Return the [X, Y] coordinate for the center point of the cell that contains the specified text.  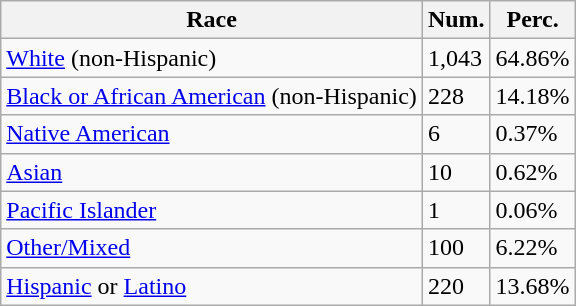
Native American [212, 134]
228 [456, 96]
Num. [456, 20]
Perc. [532, 20]
220 [456, 286]
0.62% [532, 172]
1 [456, 210]
0.06% [532, 210]
White (non-Hispanic) [212, 58]
100 [456, 248]
13.68% [532, 286]
Asian [212, 172]
64.86% [532, 58]
Black or African American (non-Hispanic) [212, 96]
Race [212, 20]
Hispanic or Latino [212, 286]
6 [456, 134]
10 [456, 172]
0.37% [532, 134]
14.18% [532, 96]
1,043 [456, 58]
6.22% [532, 248]
Pacific Islander [212, 210]
Other/Mixed [212, 248]
